Capture the cell that displays the provided text and extract its (x, y) central coordinate. 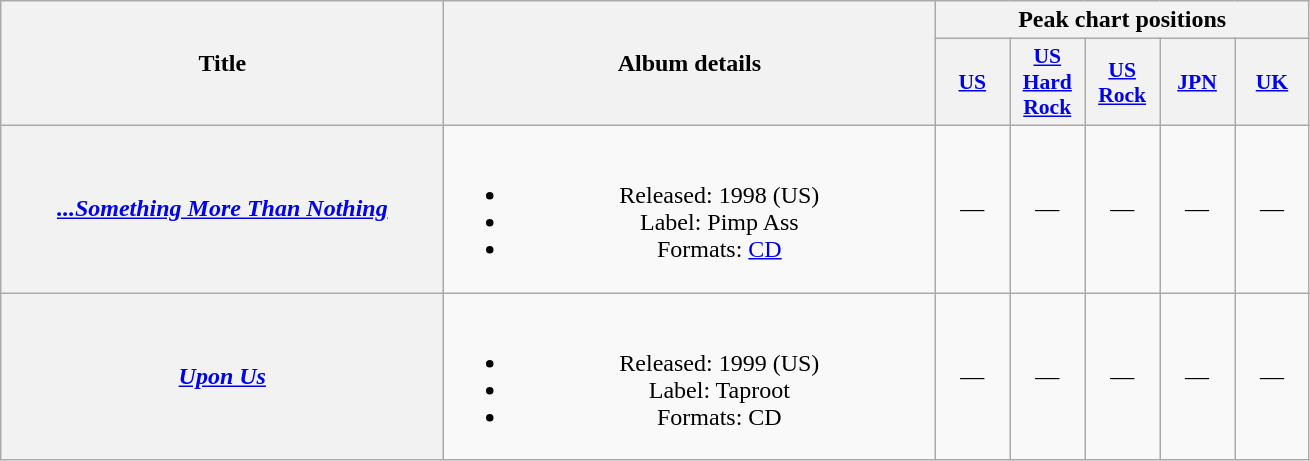
JPN (1198, 82)
Released: 1999 (US)Label: TaprootFormats: CD (690, 376)
...Something More Than Nothing (222, 208)
USRock (1122, 82)
Title (222, 64)
USHard Rock (1048, 82)
Peak chart positions (1122, 20)
US (972, 82)
Album details (690, 64)
Released: 1998 (US)Label: Pimp AssFormats: CD (690, 208)
Upon Us (222, 376)
UK (1272, 82)
